Pinpoint the cell where the given text exists, returning its (X, Y) midpoint coordinate. 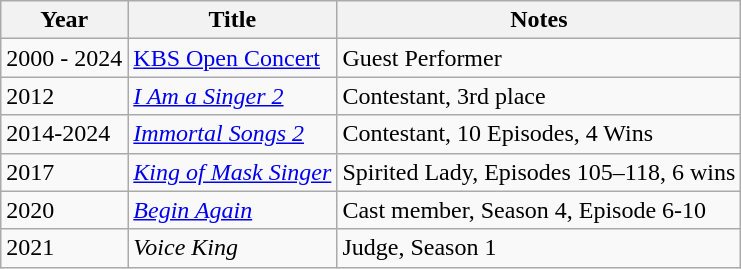
Contestant, 3rd place (539, 96)
Guest Performer (539, 58)
Cast member, Season 4, Episode 6-10 (539, 210)
Voice King (232, 248)
2021 (64, 248)
2014-2024 (64, 134)
2000 - 2024 (64, 58)
KBS Open Concert (232, 58)
Contestant, 10 Episodes, 4 Wins (539, 134)
I Am a Singer 2 (232, 96)
Spirited Lady, Episodes 105–118, 6 wins (539, 172)
Immortal Songs 2 (232, 134)
Notes (539, 20)
Begin Again (232, 210)
Title (232, 20)
Year (64, 20)
Judge, Season 1 (539, 248)
2020 (64, 210)
2017 (64, 172)
King of Mask Singer (232, 172)
2012 (64, 96)
